Determine the [x, y] coordinate at the center of the cell enclosing the given text.  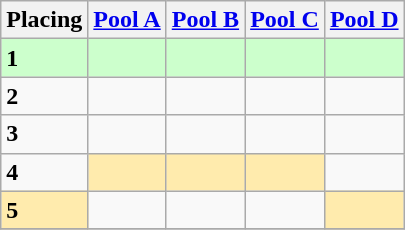
2 [44, 96]
Placing [44, 20]
4 [44, 172]
Pool D [364, 20]
5 [44, 210]
3 [44, 134]
Pool B [205, 20]
1 [44, 58]
Pool C [285, 20]
Pool A [127, 20]
